Return (X, Y) of the center of cell containing provided text 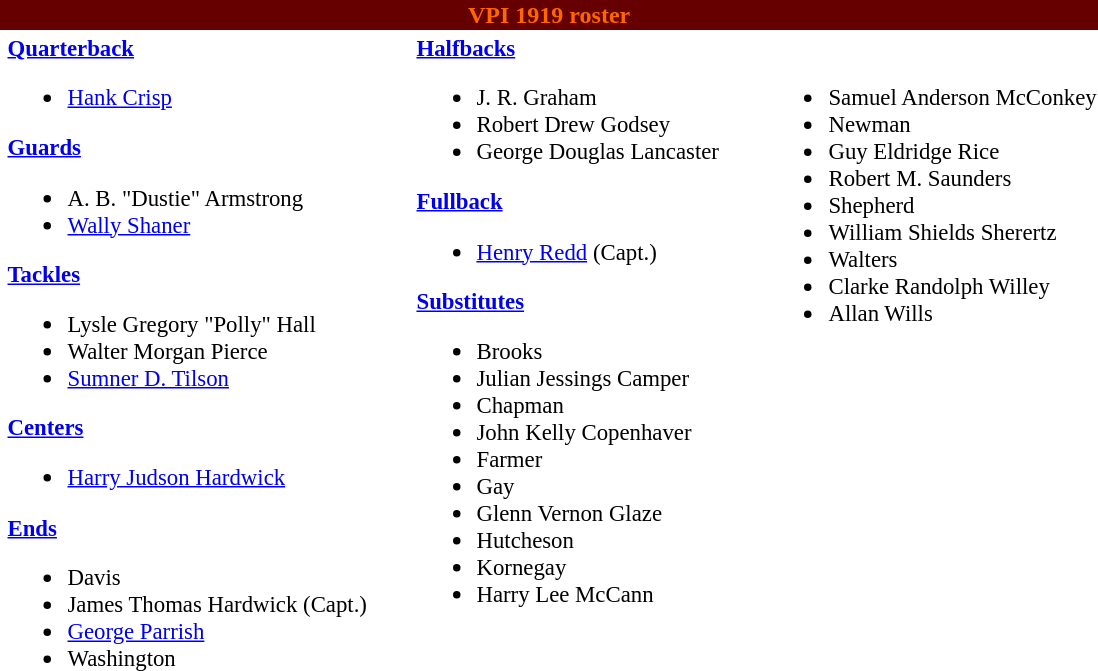
VPI 1919 roster (549, 15)
